Output the [X, Y] coordinate of the center of the cell containing the given text.  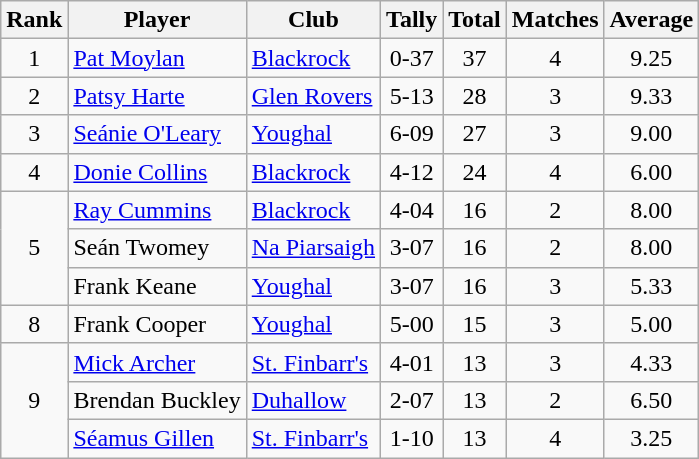
5-13 [412, 96]
5-00 [412, 324]
Matches [555, 20]
Tally [412, 20]
Donie Collins [157, 172]
5 [34, 248]
9 [34, 400]
Pat Moylan [157, 58]
2-07 [412, 400]
1 [34, 58]
1-10 [412, 438]
28 [475, 96]
Patsy Harte [157, 96]
24 [475, 172]
37 [475, 58]
5.00 [652, 324]
Player [157, 20]
Club [313, 20]
Duhallow [313, 400]
3.25 [652, 438]
Ray Cummins [157, 210]
9.25 [652, 58]
Séamus Gillen [157, 438]
Frank Keane [157, 286]
Average [652, 20]
8 [34, 324]
6-09 [412, 134]
9.33 [652, 96]
9.00 [652, 134]
Total [475, 20]
4-01 [412, 362]
Glen Rovers [313, 96]
4-04 [412, 210]
0-37 [412, 58]
Seánie O'Leary [157, 134]
6.50 [652, 400]
6.00 [652, 172]
4.33 [652, 362]
27 [475, 134]
Mick Archer [157, 362]
5.33 [652, 286]
Brendan Buckley [157, 400]
Rank [34, 20]
4-12 [412, 172]
15 [475, 324]
Seán Twomey [157, 248]
Na Piarsaigh [313, 248]
Frank Cooper [157, 324]
